From the cell containing the given text, extract its center point as (X, Y) coordinate. 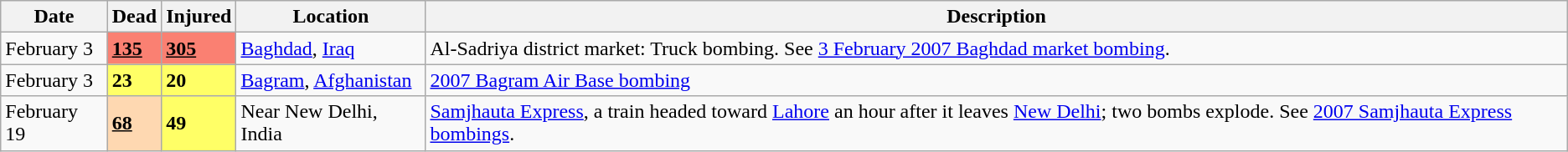
Baghdad, Iraq (331, 48)
Near New Delhi, India (331, 124)
2007 Bagram Air Base bombing (997, 80)
Al-Sadriya district market: Truck bombing. See 3 February 2007 Baghdad market bombing. (997, 48)
Description (997, 17)
Injured (199, 17)
February 19 (54, 124)
Date (54, 17)
Location (331, 17)
20 (199, 80)
305 (199, 48)
Bagram, Afghanistan (331, 80)
Dead (134, 17)
49 (199, 124)
135 (134, 48)
23 (134, 80)
68 (134, 124)
Samjhauta Express, a train headed toward Lahore an hour after it leaves New Delhi; two bombs explode. See 2007 Samjhauta Express bombings. (997, 124)
